Identify which cell holds the provided text, then report its (X, Y) central coordinate. 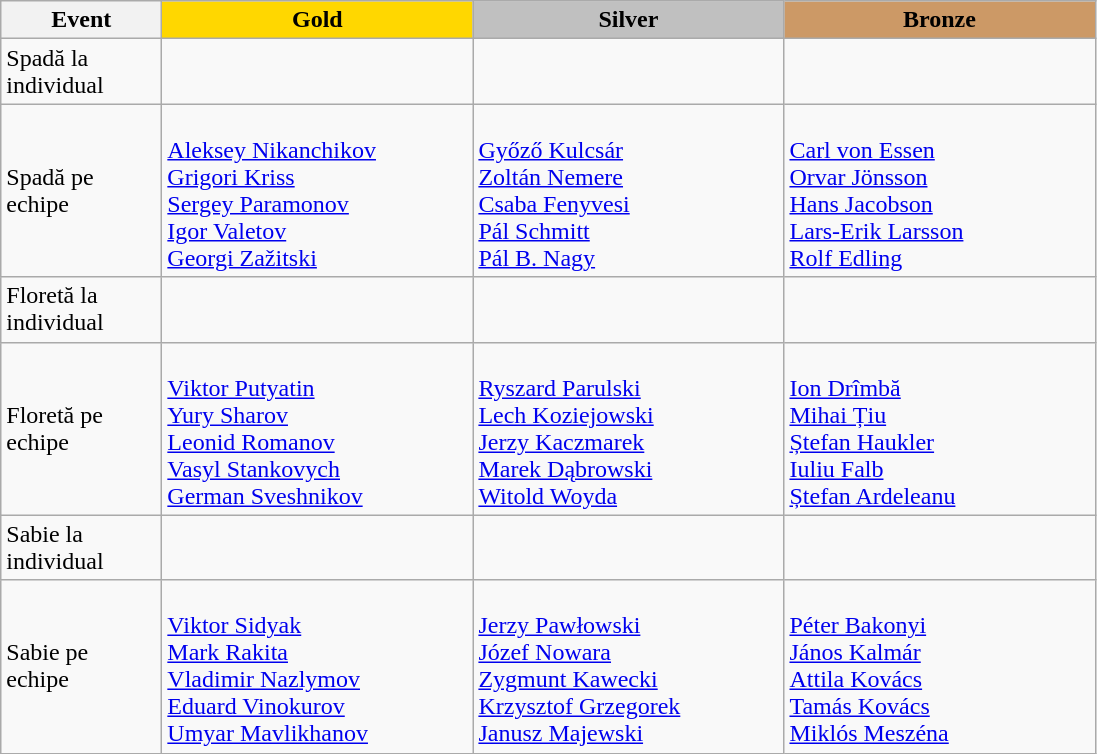
Viktor SidyakMark RakitaVladimir NazlymovEduard VinokurovUmyar Mavlikhanov (318, 666)
Carl von EssenOrvar JönssonHans JacobsonLars-Erik LarssonRolf Edling (940, 190)
Jerzy PawłowskiJózef NowaraZygmunt KaweckiKrzysztof GrzegorekJanusz Majewski (628, 666)
Bronze (940, 20)
Ryszard ParulskiLech KoziejowskiJerzy KaczmarekMarek DąbrowskiWitold Woyda (628, 428)
Silver (628, 20)
Sabie pe echipe (82, 666)
Péter BakonyiJános KalmárAttila KovácsTamás KovácsMiklós Meszéna (940, 666)
Event (82, 20)
Spadă la individual (82, 72)
Floretă la individual (82, 310)
Floretă pe echipe (82, 428)
Gold (318, 20)
Ion DrîmbăMihai ȚiuȘtefan HauklerIuliu FalbȘtefan Ardeleanu (940, 428)
Spadă pe echipe (82, 190)
Aleksey NikanchikovGrigori KrissSergey ParamonovIgor ValetovGeorgi Zažitski (318, 190)
Viktor PutyatinYury SharovLeonid RomanovVasyl StankovychGerman Sveshnikov (318, 428)
Sabie la individual (82, 548)
Győző KulcsárZoltán NemereCsaba FenyvesiPál SchmittPál B. Nagy (628, 190)
